Capture the cell that displays the provided text and extract its (x, y) central coordinate. 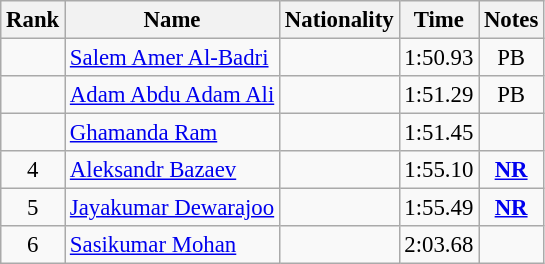
Aleksandr Bazaev (172, 170)
Name (172, 20)
Rank (33, 20)
1:50.93 (439, 58)
2:03.68 (439, 245)
Adam Abdu Adam Ali (172, 95)
Jayakumar Dewarajoo (172, 208)
Salem Amer Al-Badri (172, 58)
Sasikumar Mohan (172, 245)
4 (33, 170)
Nationality (340, 20)
Ghamanda Ram (172, 133)
Notes (512, 20)
1:51.29 (439, 95)
1:55.49 (439, 208)
5 (33, 208)
6 (33, 245)
1:55.10 (439, 170)
1:51.45 (439, 133)
Time (439, 20)
